Pinpoint the cell where the given text exists, returning its (x, y) midpoint coordinate. 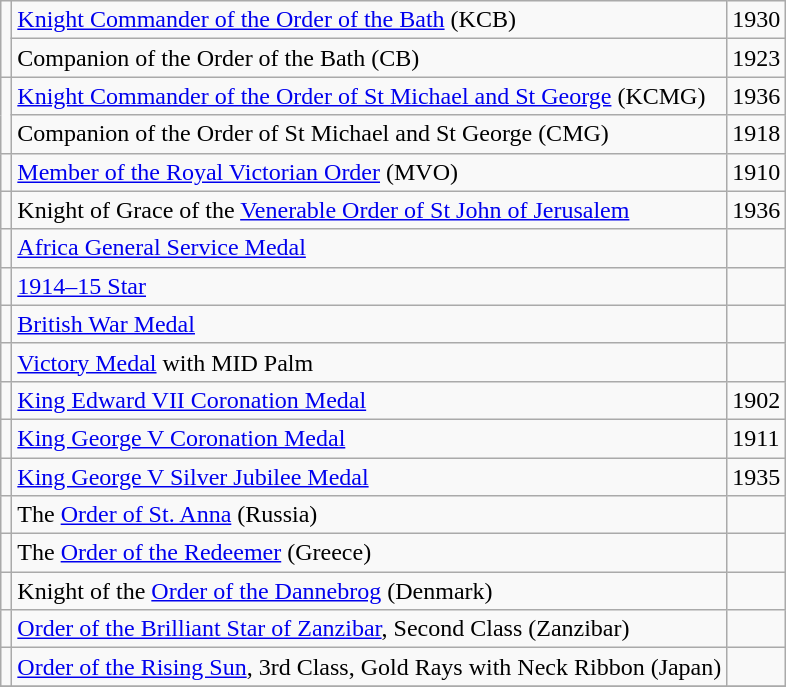
Knight Commander of the Order of the Bath (KCB) (370, 20)
The Order of St. Anna (Russia) (370, 515)
1923 (756, 58)
1930 (756, 20)
The Order of the Redeemer (Greece) (370, 553)
Knight of Grace of the Venerable Order of St John of Jerusalem (370, 210)
Knight Commander of the Order of St Michael and St George (KCMG) (370, 96)
1918 (756, 134)
1902 (756, 400)
British War Medal (370, 324)
King George V Silver Jubilee Medal (370, 477)
Member of the Royal Victorian Order (MVO) (370, 172)
1935 (756, 477)
Victory Medal with MID Palm (370, 362)
Companion of the Order of St Michael and St George (CMG) (370, 134)
Order of the Rising Sun, 3rd Class, Gold Rays with Neck Ribbon (Japan) (370, 667)
1910 (756, 172)
Knight of the Order of the Dannebrog (Denmark) (370, 591)
King George V Coronation Medal (370, 438)
1914–15 Star (370, 286)
King Edward VII Coronation Medal (370, 400)
Order of the Brilliant Star of Zanzibar, Second Class (Zanzibar) (370, 629)
Companion of the Order of the Bath (CB) (370, 58)
1911 (756, 438)
Africa General Service Medal (370, 248)
